Capture the cell that displays the provided text and extract its [X, Y] central coordinate. 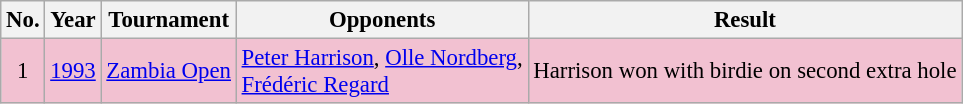
Year [73, 20]
1 [23, 72]
1993 [73, 72]
Harrison won with birdie on second extra hole [745, 72]
Result [745, 20]
Zambia Open [168, 72]
Opponents [382, 20]
Peter Harrison, Olle Nordberg, Frédéric Regard [382, 72]
No. [23, 20]
Tournament [168, 20]
